Provide the (X, Y) coordinate of the cell's center where the given text is located.  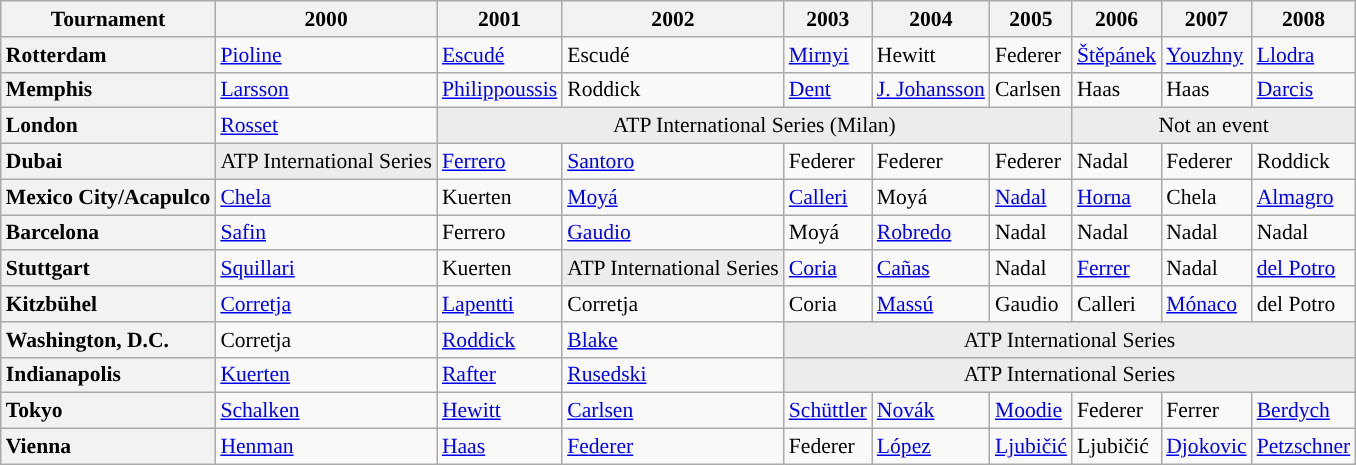
Squillari (326, 269)
Blake (673, 340)
Berdych (1304, 411)
Barcelona (108, 233)
Cañas (931, 269)
Tournament (108, 19)
Petzschner (1304, 447)
Djokovic (1206, 447)
Dubai (108, 162)
Lapentti (500, 304)
Washington, D.C. (108, 340)
Robredo (931, 233)
2008 (1304, 19)
Kitzbühel (108, 304)
Schüttler (828, 411)
Pioline (326, 55)
Larsson (326, 90)
Henman (326, 447)
2004 (931, 19)
Horna (1116, 197)
Not an event (1214, 126)
Rafter (500, 375)
Rosset (326, 126)
2006 (1116, 19)
2002 (673, 19)
Darcis (1304, 90)
López (931, 447)
Philippoussis (500, 90)
Mirnyi (828, 55)
Mexico City/Acapulco (108, 197)
Rusedski (673, 375)
Novák (931, 411)
2003 (828, 19)
Tokyo (108, 411)
2007 (1206, 19)
Schalken (326, 411)
2000 (326, 19)
London (108, 126)
Moodie (1031, 411)
Štěpánek (1116, 55)
Mónaco (1206, 304)
Indianapolis (108, 375)
Memphis (108, 90)
Dent (828, 90)
ATP International Series (Milan) (754, 126)
2005 (1031, 19)
Safin (326, 233)
Almagro (1304, 197)
Stuttgart (108, 269)
Massú (931, 304)
Llodra (1304, 55)
2001 (500, 19)
Vienna (108, 447)
Youzhny (1206, 55)
J. Johansson (931, 90)
Rotterdam (108, 55)
Santoro (673, 162)
